Extract the (X, Y) coordinate from the center of the cell holding the provided text.  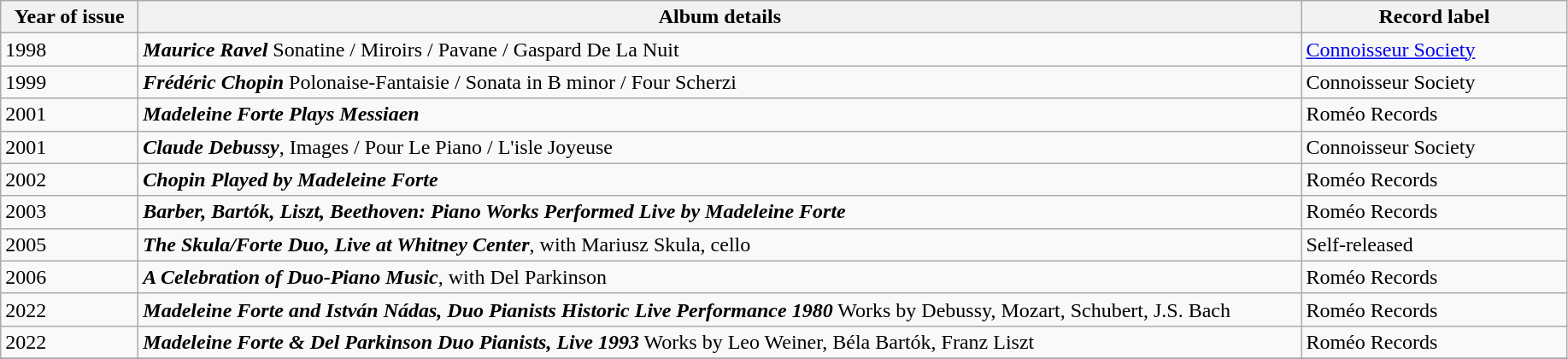
2003 (70, 212)
Record label (1434, 17)
Maurice Ravel Sonatine / Miroirs / Pavane / Gaspard De La Nuit (719, 50)
Self-released (1434, 244)
Madeleine Forte & Del Parkinson Duo Pianists, Live 1993 Works by Leo Weiner, Béla Bartók, Franz Liszt (719, 342)
2006 (70, 277)
Frédéric Chopin Polonaise-Fantaisie / Sonata in B minor / Four Scherzi (719, 82)
Madeleine Forte and István Nádas, Duo Pianists Historic Live Performance 1980 Works by Debussy, Mozart, Schubert, J.S. Bach (719, 309)
Chopin Played by Madeleine Forte (719, 179)
2005 (70, 244)
Madeleine Forte Plays Messiaen (719, 115)
Barber, Bartók, Liszt, Beethoven: Piano Works Performed Live by Madeleine Forte (719, 212)
Year of issue (70, 17)
Album details (719, 17)
2002 (70, 179)
A Celebration of Duo-Piano Music, with Del Parkinson (719, 277)
Claude Debussy, Images / Pour Le Piano / L'isle Joyeuse (719, 147)
1998 (70, 50)
1999 (70, 82)
The Skula/Forte Duo, Live at Whitney Center, with Mariusz Skula, cello (719, 244)
